From the cell containing the given text, extract its center point as (x, y) coordinate. 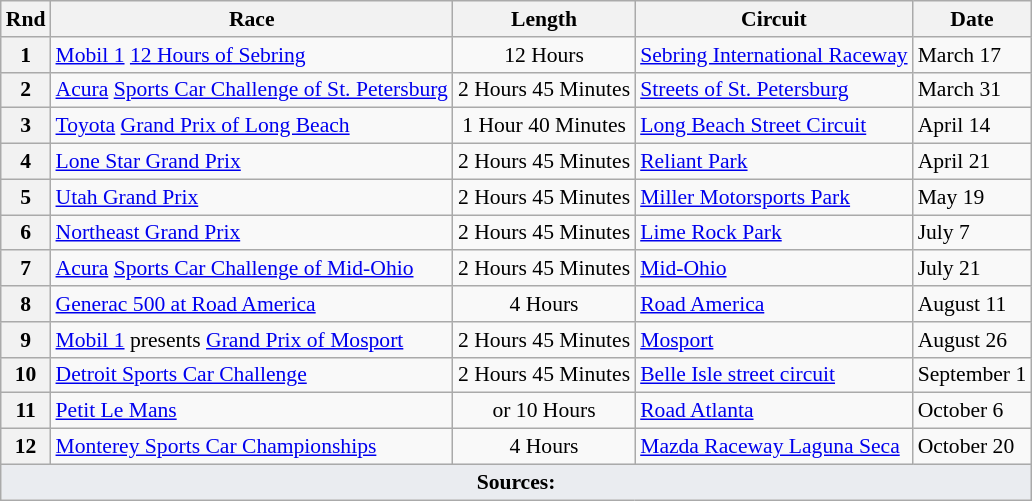
October 6 (972, 411)
5 (26, 197)
Mosport (774, 340)
Generac 500 at Road America (251, 304)
3 (26, 126)
Monterey Sports Car Championships (251, 447)
March 17 (972, 55)
September 1 (972, 375)
10 (26, 375)
Reliant Park (774, 162)
April 21 (972, 162)
6 (26, 233)
Sources: (516, 482)
Belle Isle street circuit (774, 375)
May 19 (972, 197)
9 (26, 340)
4 (26, 162)
Lime Rock Park (774, 233)
Lone Star Grand Prix (251, 162)
Petit Le Mans (251, 411)
12 (26, 447)
Length (544, 19)
1 Hour 40 Minutes (544, 126)
Sebring International Raceway (774, 55)
Acura Sports Car Challenge of St. Petersburg (251, 90)
Rnd (26, 19)
11 (26, 411)
Date (972, 19)
8 (26, 304)
Streets of St. Petersburg (774, 90)
Mobil 1 presents Grand Prix of Mosport (251, 340)
Acura Sports Car Challenge of Mid-Ohio (251, 269)
Road Atlanta (774, 411)
October 20 (972, 447)
Mid-Ohio (774, 269)
or 10 Hours (544, 411)
Miller Motorsports Park (774, 197)
Race (251, 19)
August 26 (972, 340)
Utah Grand Prix (251, 197)
July 7 (972, 233)
Toyota Grand Prix of Long Beach (251, 126)
Mobil 1 12 Hours of Sebring (251, 55)
Long Beach Street Circuit (774, 126)
Road America (774, 304)
Northeast Grand Prix (251, 233)
Circuit (774, 19)
Mazda Raceway Laguna Seca (774, 447)
August 11 (972, 304)
March 31 (972, 90)
2 (26, 90)
Detroit Sports Car Challenge (251, 375)
1 (26, 55)
12 Hours (544, 55)
July 21 (972, 269)
7 (26, 269)
April 14 (972, 126)
